Return (x, y) of the center of cell containing provided text 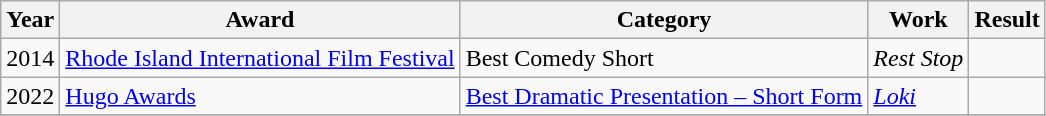
Work (918, 20)
Result (1007, 20)
Best Comedy Short (664, 58)
Best Dramatic Presentation – Short Form (664, 96)
2014 (30, 58)
Rest Stop (918, 58)
Award (260, 20)
2022 (30, 96)
Rhode Island International Film Festival (260, 58)
Loki (918, 96)
Category (664, 20)
Year (30, 20)
Hugo Awards (260, 96)
